Scan for the cell matching the given text and deliver its [X, Y] coordinate at center. 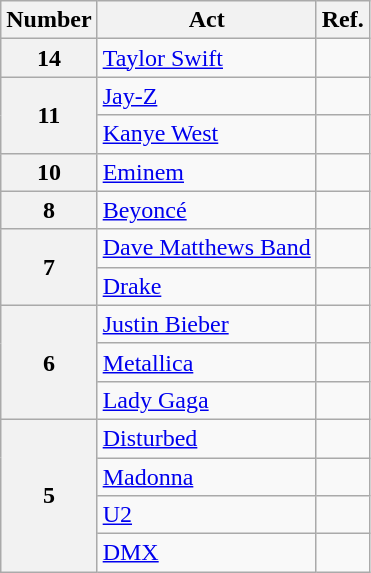
Justin Bieber [206, 324]
Act [206, 20]
6 [49, 362]
7 [49, 267]
Ref. [342, 20]
Disturbed [206, 438]
11 [49, 115]
Metallica [206, 362]
Madonna [206, 477]
14 [49, 58]
Taylor Swift [206, 58]
DMX [206, 553]
U2 [206, 515]
Kanye West [206, 134]
Number [49, 20]
8 [49, 210]
Dave Matthews Band [206, 248]
10 [49, 172]
Lady Gaga [206, 400]
Drake [206, 286]
Beyoncé [206, 210]
5 [49, 495]
Eminem [206, 172]
Jay-Z [206, 96]
